Pinpoint the cell where the given text exists, returning its [x, y] midpoint coordinate. 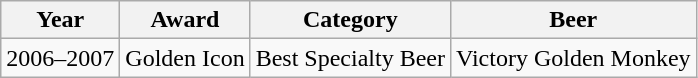
Victory Golden Monkey [574, 58]
Golden Icon [185, 58]
Award [185, 20]
Beer [574, 20]
Best Specialty Beer [350, 58]
Year [60, 20]
Category [350, 20]
2006–2007 [60, 58]
